Locate the cell with the specified text and output its [X, Y] center coordinate. 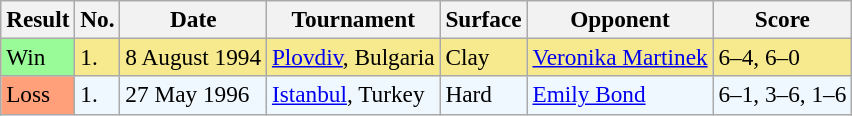
Istanbul, Turkey [354, 95]
27 May 1996 [194, 95]
Hard [484, 95]
Result [38, 19]
Opponent [620, 19]
Tournament [354, 19]
Score [782, 19]
Emily Bond [620, 95]
6–1, 3–6, 1–6 [782, 95]
Win [38, 57]
6–4, 6–0 [782, 57]
Veronika Martinek [620, 57]
Surface [484, 19]
Loss [38, 95]
No. [98, 19]
Plovdiv, Bulgaria [354, 57]
Date [194, 19]
Clay [484, 57]
8 August 1994 [194, 57]
